Extract the (X, Y) coordinate from the center of the cell holding the provided text.  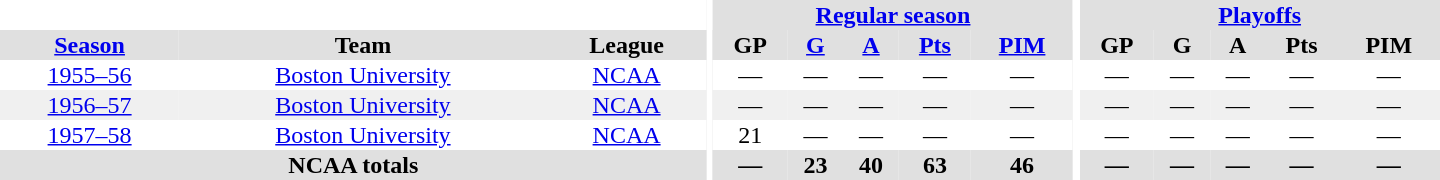
1956–57 (90, 105)
Playoffs (1260, 15)
League (627, 45)
NCAA totals (354, 165)
21 (750, 135)
46 (1022, 165)
1955–56 (90, 75)
63 (935, 165)
23 (816, 165)
Regular season (893, 15)
Team (362, 45)
1957–58 (90, 135)
Season (90, 45)
40 (871, 165)
